Output the [x, y] coordinate of the center of the cell containing the given text.  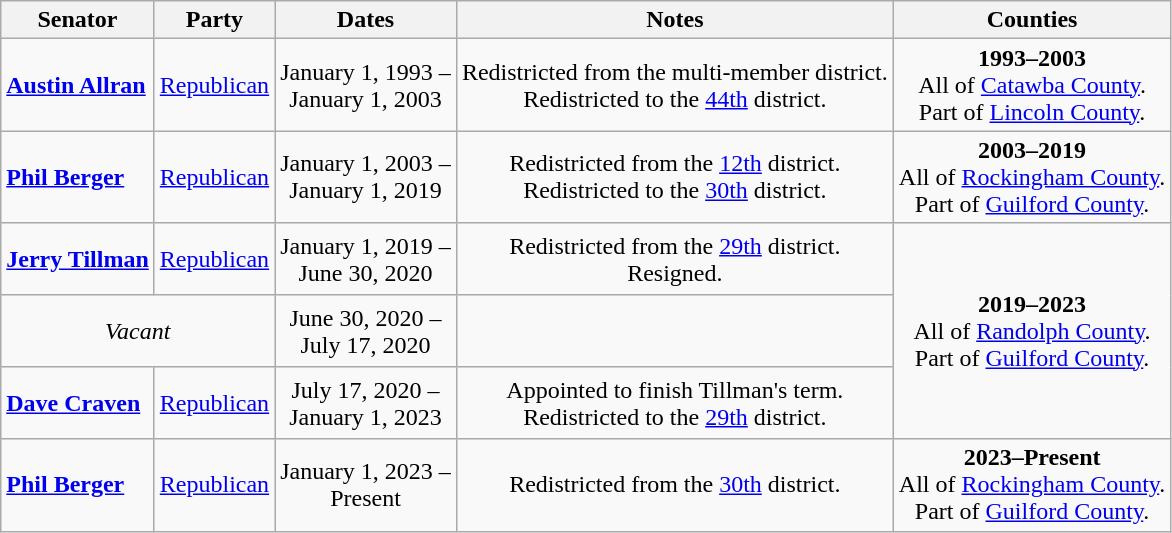
July 17, 2020 – January 1, 2023 [366, 403]
Vacant [138, 331]
2023–Present All of Rockingham County. Part of Guilford County. [1032, 485]
January 1, 1993 – January 1, 2003 [366, 85]
1993–2003 All of Catawba County. Part of Lincoln County. [1032, 85]
Counties [1032, 20]
June 30, 2020 – July 17, 2020 [366, 331]
Dates [366, 20]
2003–2019 All of Rockingham County. Part of Guilford County. [1032, 177]
Dave Craven [78, 403]
Redistricted from the 12th district. Redistricted to the 30th district. [674, 177]
January 1, 2003 – January 1, 2019 [366, 177]
Senator [78, 20]
Redistricted from the 30th district. [674, 485]
Redistricted from the 29th district. Resigned. [674, 259]
Jerry Tillman [78, 259]
Redistricted from the multi-member district. Redistricted to the 44th district. [674, 85]
Notes [674, 20]
January 1, 2023 – Present [366, 485]
January 1, 2019 – June 30, 2020 [366, 259]
2019–2023 All of Randolph County. Part of Guilford County. [1032, 331]
Appointed to finish Tillman's term. Redistricted to the 29th district. [674, 403]
Party [214, 20]
Austin Allran [78, 85]
